Return the [X, Y] coordinate for the center point of the cell that contains the specified text.  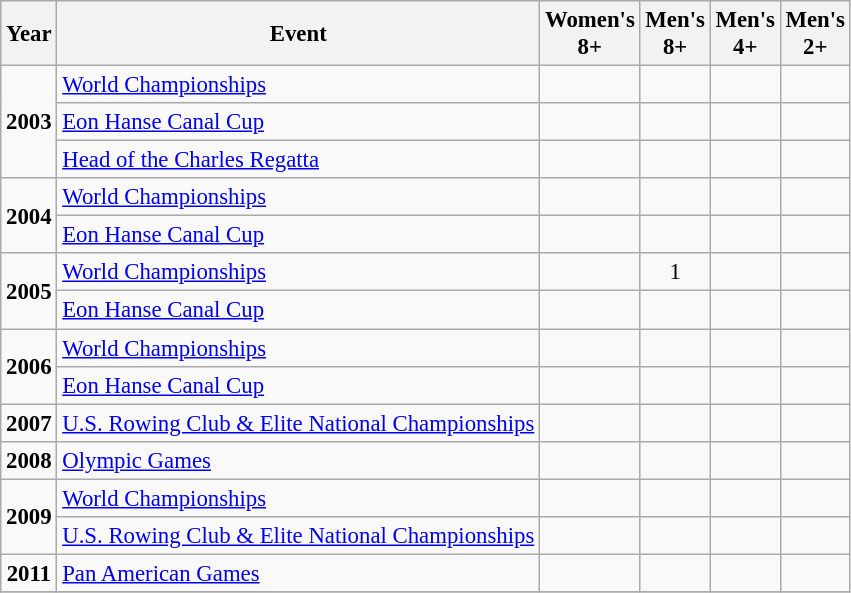
Olympic Games [298, 460]
Pan American Games [298, 573]
Women's 8+ [590, 34]
Year [29, 34]
2003 [29, 122]
2007 [29, 423]
2008 [29, 460]
2005 [29, 292]
2009 [29, 516]
Head of the Charles Regatta [298, 160]
2004 [29, 216]
1 [675, 273]
Event [298, 34]
Men's 2+ [815, 34]
Men's 8+ [675, 34]
Men's 4+ [745, 34]
2006 [29, 366]
2011 [29, 573]
